Search for the cell housing the specified text and yield its [x, y] center coordinate. 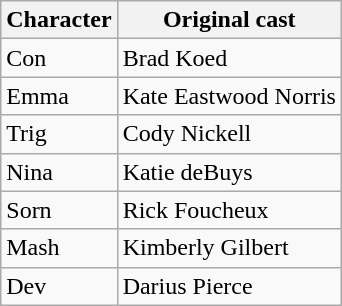
Kate Eastwood Norris [229, 96]
Cody Nickell [229, 134]
Sorn [59, 210]
Character [59, 20]
Kimberly Gilbert [229, 248]
Rick Foucheux [229, 210]
Con [59, 58]
Darius Pierce [229, 286]
Trig [59, 134]
Katie deBuys [229, 172]
Brad Koed [229, 58]
Emma [59, 96]
Mash [59, 248]
Nina [59, 172]
Dev [59, 286]
Original cast [229, 20]
